Identify which cell holds the provided text, then report its (x, y) central coordinate. 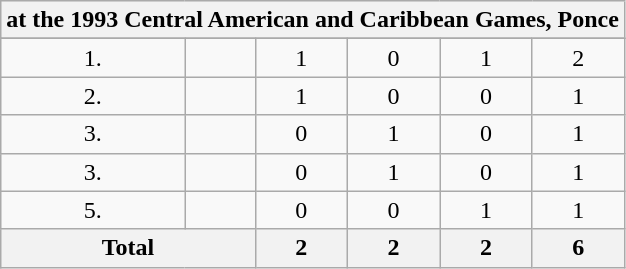
2. (93, 96)
6 (578, 248)
at the 1993 Central American and Caribbean Games, Ponce (313, 20)
Total (128, 248)
1. (93, 58)
5. (93, 210)
